Output the (X, Y) coordinate of the center of the cell containing the given text.  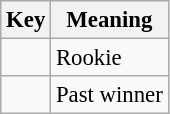
Rookie (110, 58)
Past winner (110, 95)
Key (26, 20)
Meaning (110, 20)
